Return (x, y) of the center of cell containing provided text 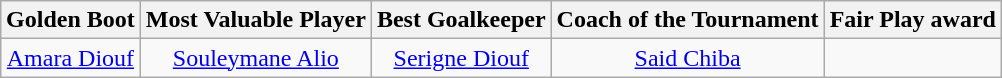
Fair Play award (912, 20)
Amara Diouf (71, 58)
Best Goalkeeper (461, 20)
Coach of the Tournament (688, 20)
Souleymane Alio (256, 58)
Most Valuable Player (256, 20)
Serigne Diouf (461, 58)
Golden Boot (71, 20)
Said Chiba (688, 58)
